Provide the (x, y) coordinate of the cell's center where the given text is located.  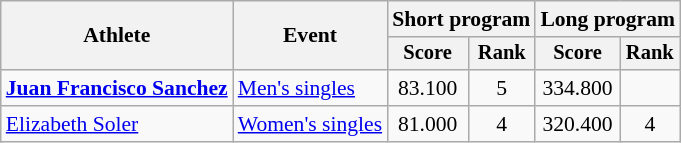
Short program (461, 19)
Elizabeth Soler (117, 124)
320.400 (577, 124)
Men's singles (310, 88)
Women's singles (310, 124)
81.000 (428, 124)
Event (310, 36)
Athlete (117, 36)
83.100 (428, 88)
334.800 (577, 88)
Long program (608, 19)
5 (502, 88)
Juan Francisco Sanchez (117, 88)
